From the cell containing the given text, extract its center point as (X, Y) coordinate. 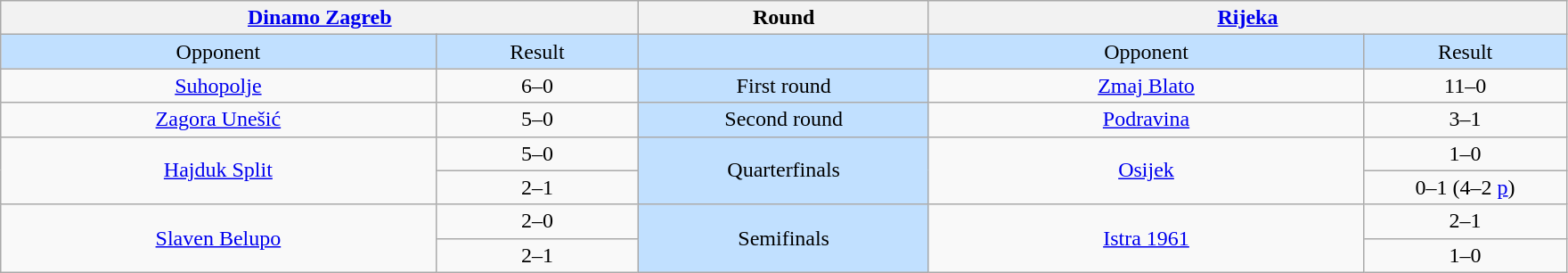
Dinamo Zagreb (320, 18)
Round (784, 18)
Slaven Belupo (218, 238)
Suhopolje (218, 86)
3–1 (1466, 120)
Zagora Unešić (218, 120)
Hajduk Split (218, 170)
First round (784, 86)
Osijek (1146, 170)
Rijeka (1247, 18)
Podravina (1146, 120)
Semifinals (784, 238)
6–0 (537, 86)
11–0 (1466, 86)
Istra 1961 (1146, 238)
Second round (784, 120)
Quarterfinals (784, 170)
2–0 (537, 221)
Zmaj Blato (1146, 86)
0–1 (4–2 p) (1466, 187)
